From the cell containing the given text, extract its center point as [x, y] coordinate. 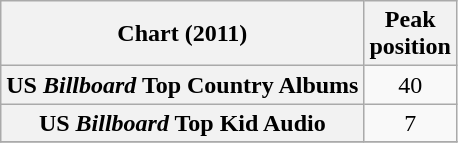
40 [410, 85]
US Billboard Top Country Albums [182, 85]
7 [410, 123]
US Billboard Top Kid Audio [182, 123]
Chart (2011) [182, 34]
Peakposition [410, 34]
